Find where the given text appears and provide that cell's center as (X, Y) coordinate. 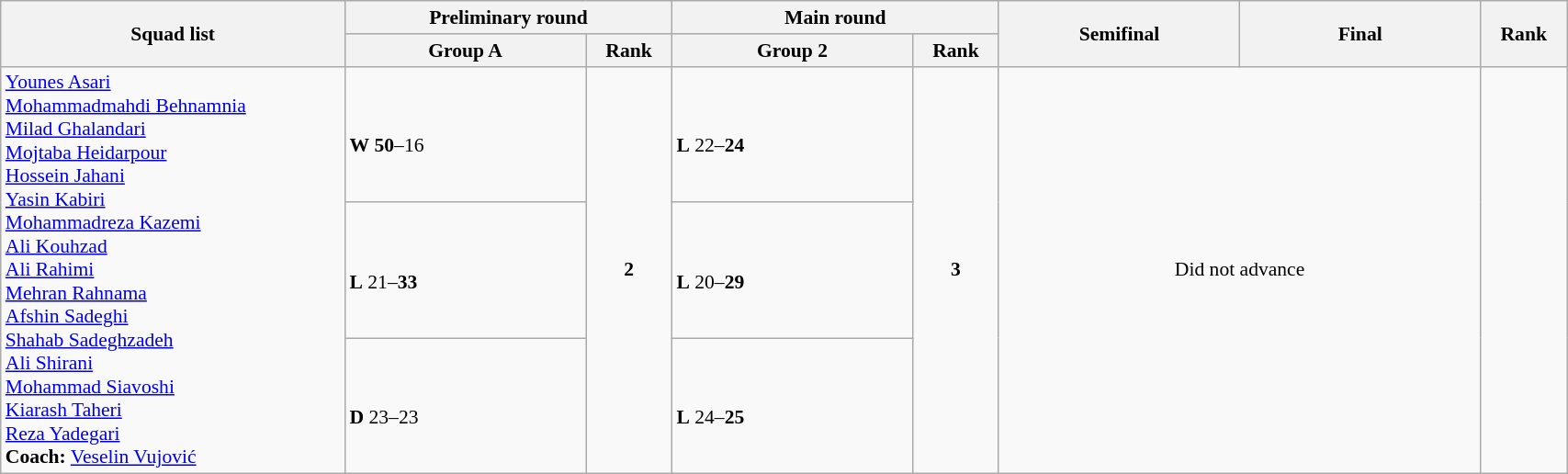
Preliminary round (508, 17)
2 (629, 270)
Group A (465, 51)
Main round (835, 17)
Group 2 (792, 51)
Final (1360, 33)
3 (956, 270)
L 20–29 (792, 270)
L 21–33 (465, 270)
W 50–16 (465, 134)
Semifinal (1119, 33)
L 22–24 (792, 134)
D 23–23 (465, 406)
Did not advance (1240, 270)
L 24–25 (792, 406)
Squad list (173, 33)
